Scan for the cell matching the given text and deliver its (X, Y) coordinate at center. 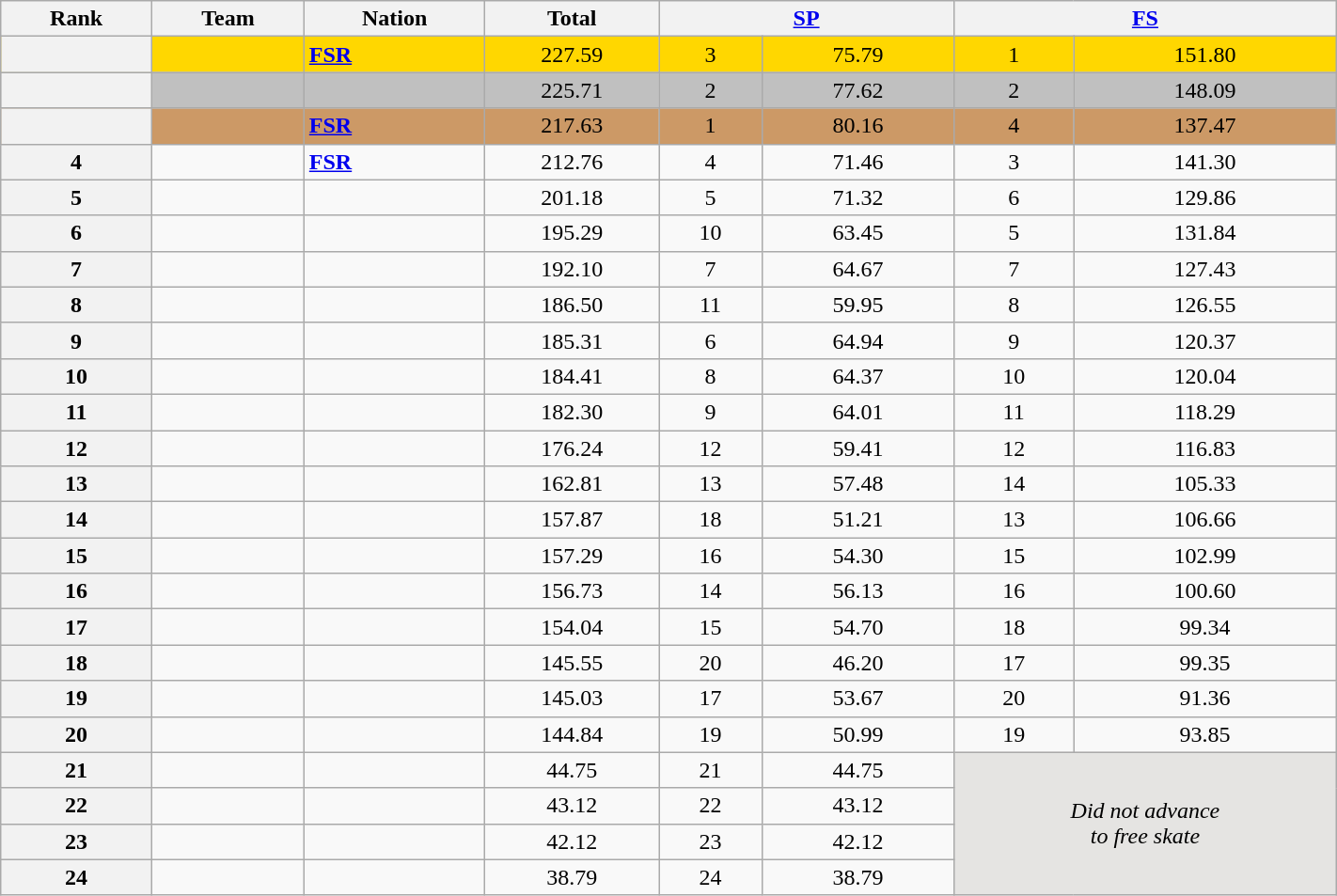
102.99 (1205, 556)
99.35 (1205, 663)
129.86 (1205, 197)
162.81 (572, 484)
71.46 (858, 162)
106.66 (1205, 520)
157.87 (572, 520)
225.71 (572, 90)
53.67 (858, 699)
127.43 (1205, 269)
71.32 (858, 197)
176.24 (572, 448)
116.83 (1205, 448)
50.99 (858, 734)
120.37 (1205, 340)
195.29 (572, 233)
77.62 (858, 90)
145.03 (572, 699)
217.63 (572, 126)
59.95 (858, 305)
93.85 (1205, 734)
148.09 (1205, 90)
64.67 (858, 269)
212.76 (572, 162)
64.01 (858, 412)
64.37 (858, 376)
FS (1145, 19)
185.31 (572, 340)
151.80 (1205, 55)
Nation (395, 19)
184.41 (572, 376)
126.55 (1205, 305)
63.45 (858, 233)
54.70 (858, 627)
144.84 (572, 734)
57.48 (858, 484)
192.10 (572, 269)
156.73 (572, 591)
46.20 (858, 663)
56.13 (858, 591)
105.33 (1205, 484)
59.41 (858, 448)
157.29 (572, 556)
118.29 (1205, 412)
75.79 (858, 55)
Team (228, 19)
SP (807, 19)
182.30 (572, 412)
141.30 (1205, 162)
186.50 (572, 305)
120.04 (1205, 376)
Rank (77, 19)
145.55 (572, 663)
54.30 (858, 556)
Did not advanceto free skate (1145, 824)
64.94 (858, 340)
100.60 (1205, 591)
91.36 (1205, 699)
137.47 (1205, 126)
Total (572, 19)
131.84 (1205, 233)
154.04 (572, 627)
51.21 (858, 520)
227.59 (572, 55)
201.18 (572, 197)
99.34 (1205, 627)
80.16 (858, 126)
